Pinpoint the cell where the given text exists, returning its [X, Y] midpoint coordinate. 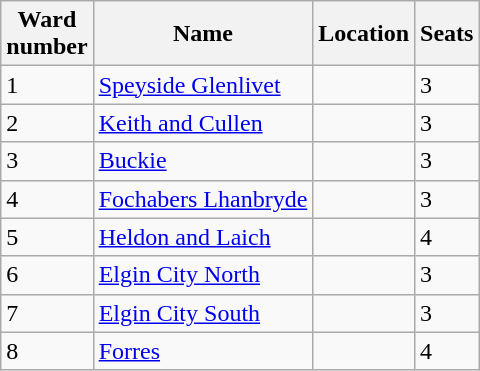
6 [47, 275]
Fochabers Lhanbryde [203, 199]
Keith and Cullen [203, 123]
8 [47, 351]
Elgin City South [203, 313]
7 [47, 313]
Speyside Glenlivet [203, 85]
Forres [203, 351]
Seats [447, 34]
Location [364, 34]
2 [47, 123]
Wardnumber [47, 34]
Buckie [203, 161]
1 [47, 85]
Name [203, 34]
5 [47, 237]
Elgin City North [203, 275]
Heldon and Laich [203, 237]
